Determine the [X, Y] coordinate at the center of the cell enclosing the given text.  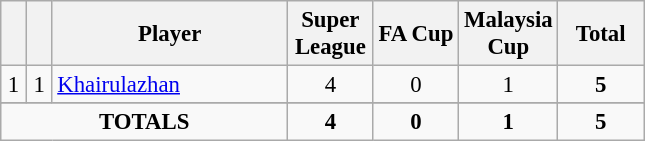
Total [601, 34]
Super League [331, 34]
Malaysia Cup [508, 34]
FA Cup [416, 34]
Player [170, 34]
Khairulazhan [170, 85]
TOTALS [144, 122]
